Locate the cell with the specified text and output its (x, y) center coordinate. 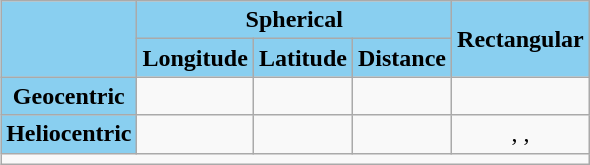
Heliocentric (69, 134)
Geocentric (69, 96)
Latitude (302, 58)
Rectangular (521, 39)
Distance (402, 58)
Spherical (294, 20)
Longitude (195, 58)
, , (521, 134)
